Find where the given text appears and provide that cell's center as [X, Y] coordinate. 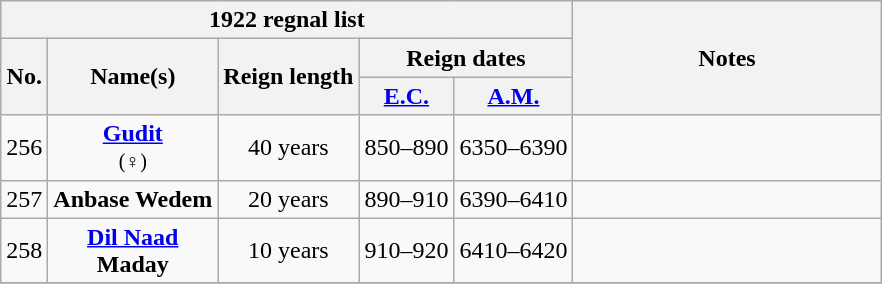
257 [24, 199]
Notes [727, 58]
Anbase Wedem [133, 199]
10 years [288, 250]
Reign length [288, 77]
910–920 [406, 250]
6410–6420 [514, 250]
Dil NaadMaday [133, 250]
Reign dates [466, 58]
No. [24, 77]
890–910 [406, 199]
1922 regnal list [287, 20]
6390–6410 [514, 199]
E.C. [406, 96]
256 [24, 148]
6350–6390 [514, 148]
40 years [288, 148]
Gudit(♀) [133, 148]
850–890 [406, 148]
20 years [288, 199]
A.M. [514, 96]
258 [24, 250]
Name(s) [133, 77]
